Return the [X, Y] coordinate for the center point of the cell that contains the specified text.  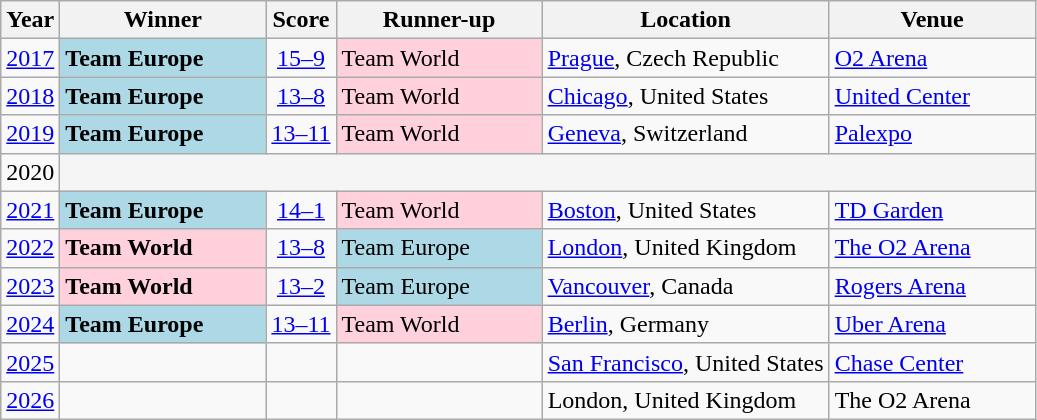
Location [686, 20]
13–2 [301, 286]
Runner-up [439, 20]
14–1 [301, 210]
Palexpo [932, 134]
San Francisco, United States [686, 362]
Venue [932, 20]
2021 [30, 210]
Score [301, 20]
2022 [30, 248]
2017 [30, 58]
TD Garden [932, 210]
Vancouver, Canada [686, 286]
Geneva, Switzerland [686, 134]
2018 [30, 96]
15–9 [301, 58]
Rogers Arena [932, 286]
Year [30, 20]
Berlin, Germany [686, 324]
2019 [30, 134]
Uber Arena [932, 324]
2025 [30, 362]
O2 Arena [932, 58]
Boston, United States [686, 210]
Chicago, United States [686, 96]
Prague, Czech Republic [686, 58]
Chase Center [932, 362]
2026 [30, 400]
2024 [30, 324]
2023 [30, 286]
2020 [30, 172]
Winner [163, 20]
United Center [932, 96]
